Capture the cell that displays the provided text and extract its (X, Y) central coordinate. 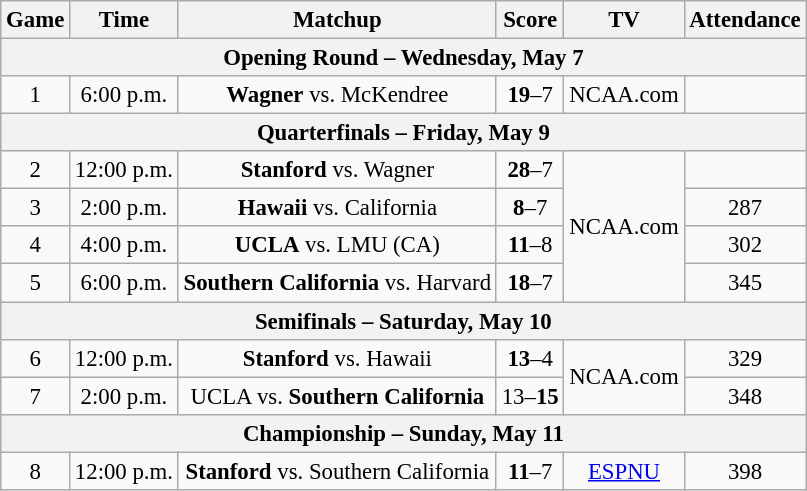
11–8 (530, 245)
4 (36, 245)
Southern California vs. Harvard (337, 283)
18–7 (530, 283)
302 (745, 245)
8 (36, 471)
Wagner vs. McKendree (337, 95)
Championship – Sunday, May 11 (404, 433)
Stanford vs. Hawaii (337, 358)
Attendance (745, 20)
Matchup (337, 20)
Hawaii vs. California (337, 208)
329 (745, 358)
1 (36, 95)
UCLA vs. LMU (CA) (337, 245)
345 (745, 283)
28–7 (530, 170)
Semifinals – Saturday, May 10 (404, 321)
398 (745, 471)
6 (36, 358)
3 (36, 208)
2 (36, 170)
13–15 (530, 396)
Stanford vs. Wagner (337, 170)
13–4 (530, 358)
348 (745, 396)
Quarterfinals – Friday, May 9 (404, 133)
Game (36, 20)
Time (124, 20)
ESPNU (624, 471)
11–7 (530, 471)
7 (36, 396)
4:00 p.m. (124, 245)
8–7 (530, 208)
5 (36, 283)
Score (530, 20)
TV (624, 20)
Stanford vs. Southern California (337, 471)
Opening Round – Wednesday, May 7 (404, 58)
287 (745, 208)
UCLA vs. Southern California (337, 396)
19–7 (530, 95)
